Output the [X, Y] coordinate of the center of the cell containing the given text.  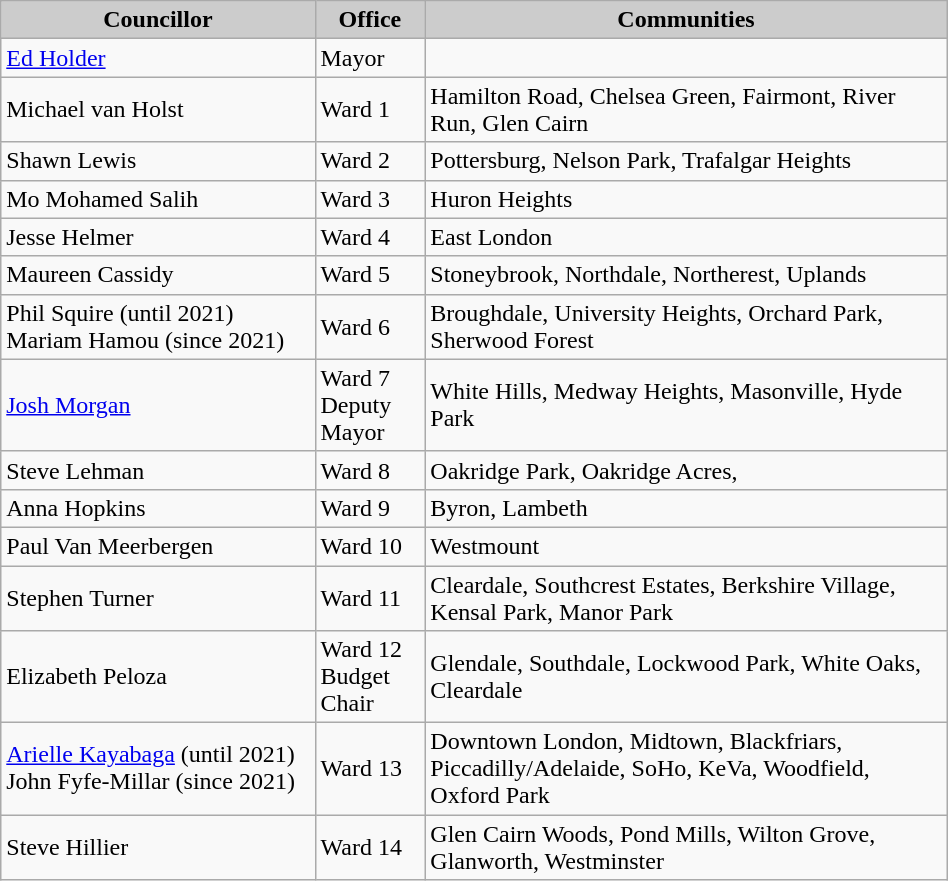
Stoneybrook, Northdale, Northerest, Uplands [686, 275]
Ward 1 [370, 110]
Maureen Cassidy [158, 275]
Ward 10 [370, 546]
White Hills, Medway Heights, Masonville, Hyde Park [686, 405]
Ward 11 [370, 598]
Ward 5 [370, 275]
Ward 8 [370, 470]
Westmount [686, 546]
Ward 7Deputy Mayor [370, 405]
Arielle Kayabaga (until 2021) John Fyfe-Millar (since 2021) [158, 769]
Phil Squire (until 2021) Mariam Hamou (since 2021) [158, 326]
Cleardale, Southcrest Estates, Berkshire Village, Kensal Park, Manor Park [686, 598]
Ward 13 [370, 769]
Ward 9 [370, 508]
Elizabeth Peloza [158, 677]
Steve Hillier [158, 848]
Mayor [370, 58]
Oakridge Park, Oakridge Acres, [686, 470]
East London [686, 237]
Huron Heights [686, 199]
Ward 6 [370, 326]
Ward 14 [370, 848]
Communities [686, 20]
Ward 4 [370, 237]
Glen Cairn Woods, Pond Mills, Wilton Grove, Glanworth, Westminster [686, 848]
Ward 12Budget Chair [370, 677]
Steve Lehman [158, 470]
Byron, Lambeth [686, 508]
Downtown London, Midtown, Blackfriars, Piccadilly/Adelaide, SoHo, KeVa, Woodfield, Oxford Park [686, 769]
Councillor [158, 20]
Stephen Turner [158, 598]
Josh Morgan [158, 405]
Paul Van Meerbergen [158, 546]
Glendale, Southdale, Lockwood Park, White Oaks, Cleardale [686, 677]
Jesse Helmer [158, 237]
Ward 2 [370, 161]
Pottersburg, Nelson Park, Trafalgar Heights [686, 161]
Ward 3 [370, 199]
Mo Mohamed Salih [158, 199]
Ed Holder [158, 58]
Office [370, 20]
Broughdale, University Heights, Orchard Park, Sherwood Forest [686, 326]
Anna Hopkins [158, 508]
Michael van Holst [158, 110]
Shawn Lewis [158, 161]
Hamilton Road, Chelsea Green, Fairmont, River Run, Glen Cairn [686, 110]
